Provide the (x, y) coordinate of the cell's center where the given text is located.  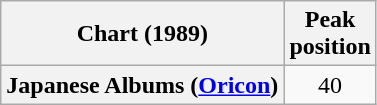
Peakposition (330, 34)
Chart (1989) (142, 34)
Japanese Albums (Oricon) (142, 85)
40 (330, 85)
